For the text-containing cell, return its midpoint in (X, Y) coordinate format. 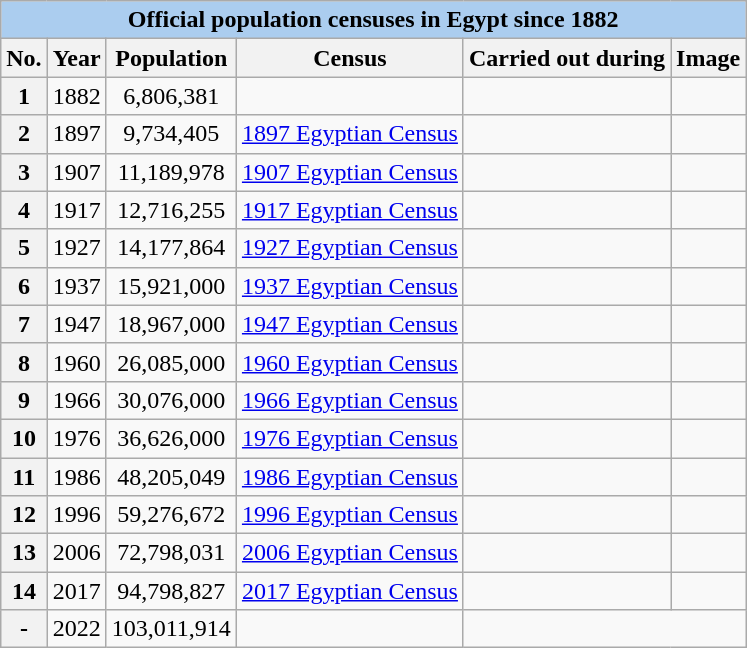
13 (24, 553)
1947 Egyptian Census (350, 324)
4 (24, 210)
1907 Egyptian Census (350, 172)
94,798,827 (171, 591)
12 (24, 515)
1976 Egyptian Census (350, 438)
2 (24, 134)
2006 Egyptian Census (350, 553)
1897 Egyptian Census (350, 134)
1947 (76, 324)
6,806,381 (171, 96)
3 (24, 172)
1966 (76, 400)
1960 Egyptian Census (350, 362)
11,189,978 (171, 172)
Carried out during (566, 58)
1976 (76, 438)
No. (24, 58)
26,085,000 (171, 362)
1966 Egyptian Census (350, 400)
6 (24, 286)
1927 (76, 248)
1927 Egyptian Census (350, 248)
7 (24, 324)
2022 (76, 629)
1996 (76, 515)
1986 (76, 477)
1937 Egyptian Census (350, 286)
1937 (76, 286)
1907 (76, 172)
1882 (76, 96)
2017 (76, 591)
11 (24, 477)
Year (76, 58)
12,716,255 (171, 210)
2017 Egyptian Census (350, 591)
- (24, 629)
9,734,405 (171, 134)
8 (24, 362)
14 (24, 591)
1986 Egyptian Census (350, 477)
1960 (76, 362)
Image (708, 58)
14,177,864 (171, 248)
1917 (76, 210)
9 (24, 400)
1996 Egyptian Census (350, 515)
1897 (76, 134)
1917 Egyptian Census (350, 210)
Population (171, 58)
48,205,049 (171, 477)
103,011,914 (171, 629)
72,798,031 (171, 553)
59,276,672 (171, 515)
15,921,000 (171, 286)
Official population censuses in Egypt since 1882 (374, 20)
5 (24, 248)
10 (24, 438)
30,076,000 (171, 400)
36,626,000 (171, 438)
2006 (76, 553)
Census (350, 58)
1 (24, 96)
18,967,000 (171, 324)
